For the text-containing cell, return its midpoint in (x, y) coordinate format. 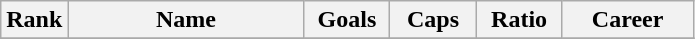
Goals (347, 20)
Caps (433, 20)
Career (628, 20)
Rank (34, 20)
Name (186, 20)
Ratio (519, 20)
